Scan for the cell matching the given text and deliver its (x, y) coordinate at center. 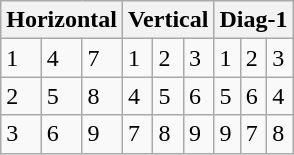
Vertical (168, 20)
Horizontal (62, 20)
Diag-1 (254, 20)
